Search for the cell housing the specified text and yield its [X, Y] center coordinate. 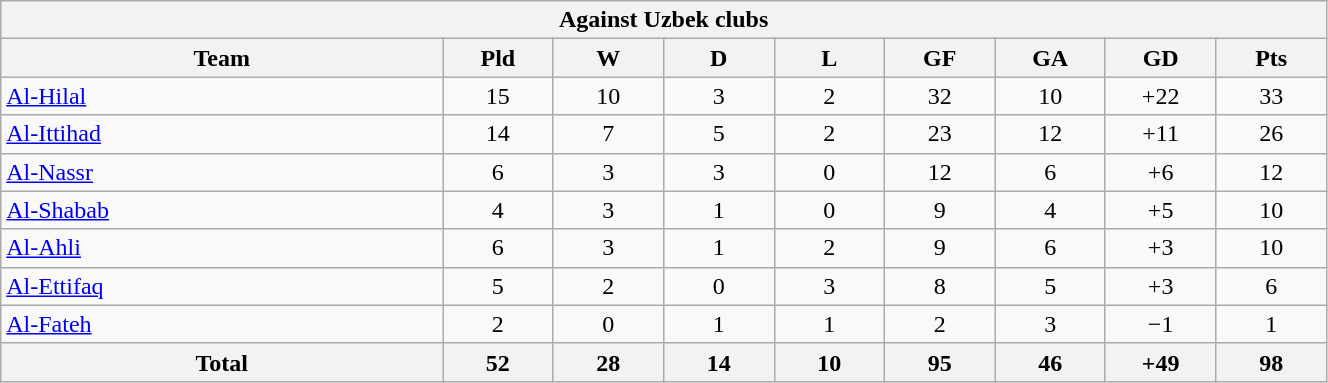
Pld [498, 58]
Al-Shabab [222, 210]
+22 [1160, 96]
Al-Fateh [222, 324]
98 [1272, 362]
GD [1160, 58]
Al-Ittihad [222, 134]
26 [1272, 134]
28 [608, 362]
15 [498, 96]
Total [222, 362]
7 [608, 134]
52 [498, 362]
33 [1272, 96]
8 [939, 286]
95 [939, 362]
D [719, 58]
Al-Nassr [222, 172]
46 [1050, 362]
+49 [1160, 362]
GA [1050, 58]
Al-Hilal [222, 96]
+5 [1160, 210]
Al-Ahli [222, 248]
Pts [1272, 58]
23 [939, 134]
L [829, 58]
+6 [1160, 172]
−1 [1160, 324]
W [608, 58]
+11 [1160, 134]
Team [222, 58]
Against Uzbek clubs [664, 20]
GF [939, 58]
32 [939, 96]
Al-Ettifaq [222, 286]
